Return [X, Y] of the center of cell containing provided text 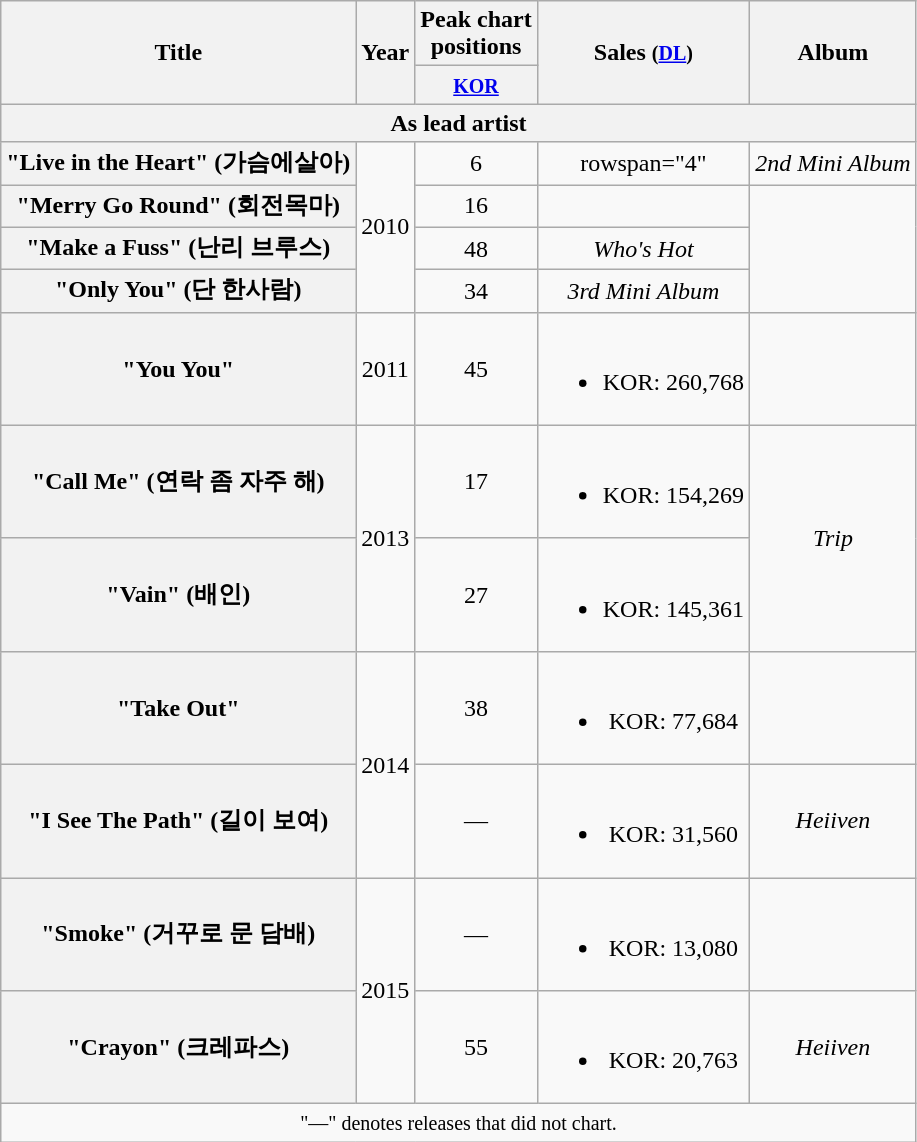
Year [386, 52]
"I See The Path" (길이 보여) [178, 820]
"—" denotes releases that did not chart. [458, 1123]
"You You" [178, 368]
17 [476, 482]
Title [178, 52]
2010 [386, 227]
"Live in the Heart" (가슴에살아) [178, 164]
48 [476, 248]
"Make a Fuss" (난리 브루스) [178, 248]
2013 [386, 538]
"Only You" (단 한사람) [178, 292]
2011 [386, 368]
2014 [386, 764]
55 [476, 1048]
KOR: 154,269 [643, 482]
Sales (DL) [643, 52]
Peak chart positions [476, 34]
rowspan="4" [643, 164]
KOR: 145,361 [643, 594]
"Take Out" [178, 708]
Who's Hot [643, 248]
"Vain" (배인) [178, 594]
KOR: 13,080 [643, 934]
"Smoke" (거꾸로 문 담배) [178, 934]
"Crayon" (크레파스) [178, 1048]
As lead artist [458, 123]
KOR [476, 85]
KOR: 260,768 [643, 368]
27 [476, 594]
KOR: 77,684 [643, 708]
KOR: 31,560 [643, 820]
KOR: 20,763 [643, 1048]
2nd Mini Album [834, 164]
34 [476, 292]
38 [476, 708]
Trip [834, 538]
"Call Me" (연락 좀 자주 해) [178, 482]
Album [834, 52]
16 [476, 206]
"Merry Go Round" (회전목마) [178, 206]
45 [476, 368]
3rd Mini Album [643, 292]
2015 [386, 991]
6 [476, 164]
